Scan for the cell matching the given text and deliver its [x, y] coordinate at center. 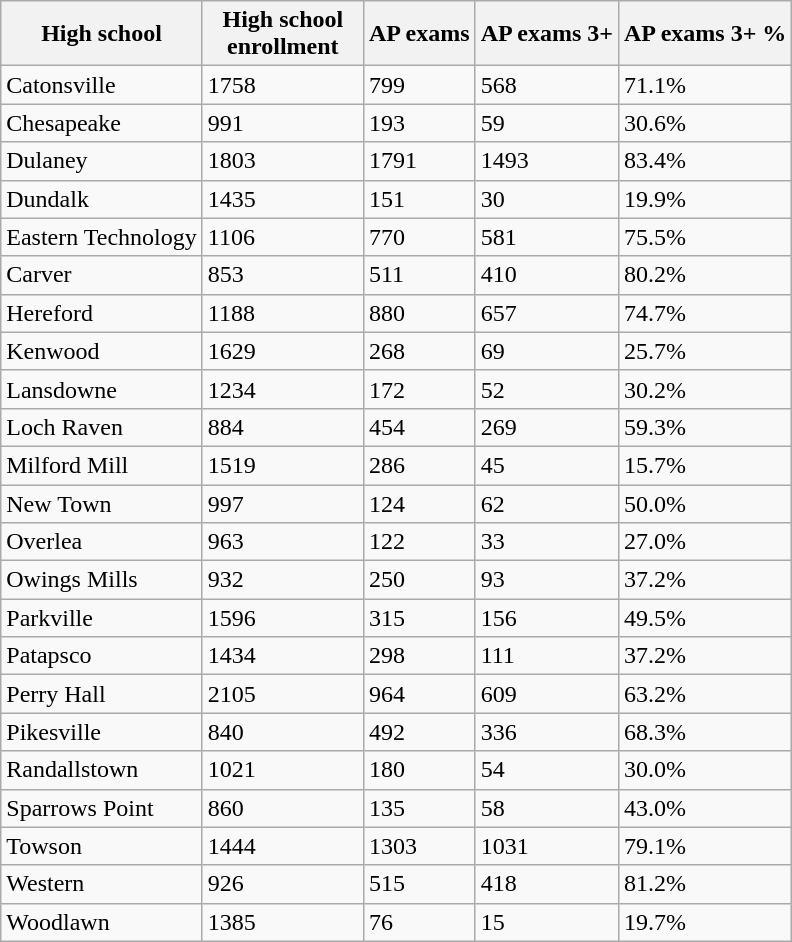
770 [419, 237]
568 [546, 85]
Pikesville [102, 732]
Randallstown [102, 770]
Perry Hall [102, 694]
853 [282, 275]
Eastern Technology [102, 237]
1629 [282, 351]
58 [546, 808]
30.2% [704, 389]
193 [419, 123]
269 [546, 427]
Dundalk [102, 199]
74.7% [704, 313]
492 [419, 732]
1519 [282, 465]
Owings Mills [102, 580]
81.2% [704, 884]
884 [282, 427]
Woodlawn [102, 922]
AP exams 3+ % [704, 34]
59 [546, 123]
799 [419, 85]
68.3% [704, 732]
54 [546, 770]
122 [419, 542]
963 [282, 542]
991 [282, 123]
1234 [282, 389]
298 [419, 656]
511 [419, 275]
Overlea [102, 542]
1021 [282, 770]
880 [419, 313]
932 [282, 580]
515 [419, 884]
1791 [419, 161]
581 [546, 237]
Lansdowne [102, 389]
Parkville [102, 618]
840 [282, 732]
336 [546, 732]
49.5% [704, 618]
268 [419, 351]
52 [546, 389]
286 [419, 465]
2105 [282, 694]
180 [419, 770]
25.7% [704, 351]
19.7% [704, 922]
Sparrows Point [102, 808]
657 [546, 313]
15 [546, 922]
83.4% [704, 161]
1435 [282, 199]
1106 [282, 237]
860 [282, 808]
76 [419, 922]
124 [419, 503]
79.1% [704, 846]
1493 [546, 161]
1303 [419, 846]
Kenwood [102, 351]
997 [282, 503]
1596 [282, 618]
High school [102, 34]
1758 [282, 85]
418 [546, 884]
135 [419, 808]
30.0% [704, 770]
AP exams 3+ [546, 34]
151 [419, 199]
156 [546, 618]
75.5% [704, 237]
62 [546, 503]
Towson [102, 846]
50.0% [704, 503]
43.0% [704, 808]
454 [419, 427]
315 [419, 618]
1803 [282, 161]
Patapsco [102, 656]
93 [546, 580]
71.1% [704, 85]
Carver [102, 275]
1434 [282, 656]
609 [546, 694]
1444 [282, 846]
410 [546, 275]
High school enrollment [282, 34]
63.2% [704, 694]
19.9% [704, 199]
Catonsville [102, 85]
1188 [282, 313]
Milford Mill [102, 465]
80.2% [704, 275]
33 [546, 542]
AP exams [419, 34]
250 [419, 580]
30 [546, 199]
Western [102, 884]
27.0% [704, 542]
Chesapeake [102, 123]
69 [546, 351]
30.6% [704, 123]
Loch Raven [102, 427]
926 [282, 884]
59.3% [704, 427]
15.7% [704, 465]
111 [546, 656]
1031 [546, 846]
45 [546, 465]
Dulaney [102, 161]
172 [419, 389]
New Town [102, 503]
1385 [282, 922]
964 [419, 694]
Hereford [102, 313]
